Scan for the cell matching the given text and deliver its (X, Y) coordinate at center. 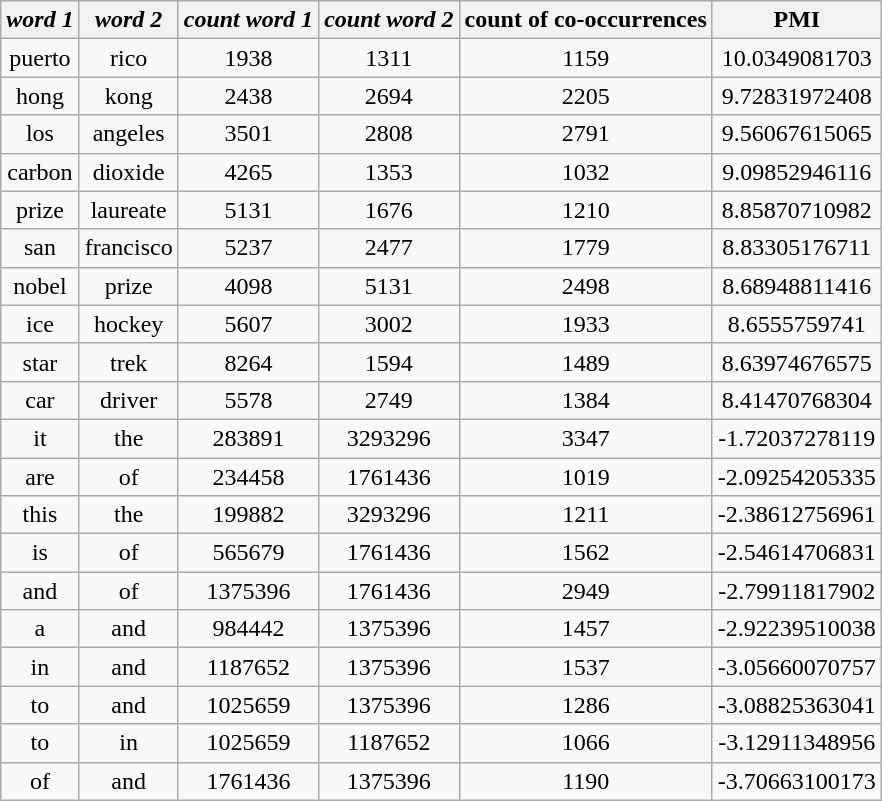
1210 (586, 210)
-2.09254205335 (796, 477)
2498 (586, 286)
4265 (248, 172)
-2.79911817902 (796, 591)
driver (128, 400)
1489 (586, 362)
4098 (248, 286)
2477 (389, 248)
3501 (248, 134)
9.72831972408 (796, 96)
word 1 (40, 20)
rico (128, 58)
star (40, 362)
1286 (586, 705)
hong (40, 96)
is (40, 553)
it (40, 438)
1190 (586, 781)
-3.12911348956 (796, 743)
5607 (248, 324)
8.68948811416 (796, 286)
-2.92239510038 (796, 629)
are (40, 477)
5237 (248, 248)
2791 (586, 134)
10.0349081703 (796, 58)
8264 (248, 362)
1019 (586, 477)
-3.70663100173 (796, 781)
PMI (796, 20)
ice (40, 324)
1933 (586, 324)
word 2 (128, 20)
1594 (389, 362)
2749 (389, 400)
dioxide (128, 172)
8.85870710982 (796, 210)
1562 (586, 553)
9.56067615065 (796, 134)
count word 2 (389, 20)
nobel (40, 286)
2205 (586, 96)
1537 (586, 667)
-3.08825363041 (796, 705)
283891 (248, 438)
trek (128, 362)
2694 (389, 96)
1211 (586, 515)
199882 (248, 515)
3002 (389, 324)
laureate (128, 210)
8.6555759741 (796, 324)
1066 (586, 743)
1032 (586, 172)
2808 (389, 134)
1457 (586, 629)
1779 (586, 248)
count word 1 (248, 20)
-2.54614706831 (796, 553)
a (40, 629)
3347 (586, 438)
2438 (248, 96)
angeles (128, 134)
1311 (389, 58)
this (40, 515)
count of co-occurrences (586, 20)
-2.38612756961 (796, 515)
1938 (248, 58)
8.63974676575 (796, 362)
1676 (389, 210)
8.83305176711 (796, 248)
984442 (248, 629)
hockey (128, 324)
-1.72037278119 (796, 438)
carbon (40, 172)
2949 (586, 591)
1384 (586, 400)
1159 (586, 58)
234458 (248, 477)
los (40, 134)
kong (128, 96)
san (40, 248)
5578 (248, 400)
francisco (128, 248)
8.41470768304 (796, 400)
565679 (248, 553)
9.09852946116 (796, 172)
car (40, 400)
puerto (40, 58)
1353 (389, 172)
-3.05660070757 (796, 667)
